Pinpoint the cell where the given text exists, returning its (X, Y) midpoint coordinate. 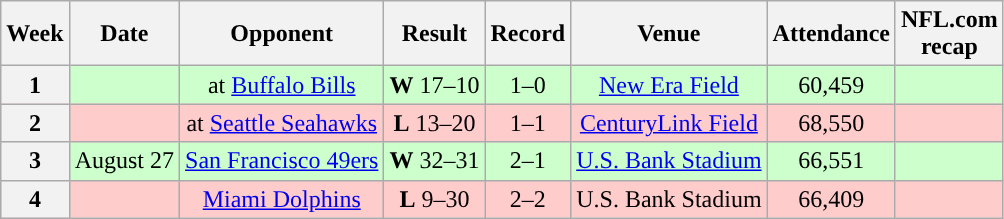
2–2 (528, 199)
San Francisco 49ers (282, 161)
Opponent (282, 34)
Result (434, 34)
Week (35, 34)
NFL.comrecap (949, 34)
at Seattle Seahawks (282, 123)
W 17–10 (434, 85)
Date (124, 34)
Attendance (831, 34)
at Buffalo Bills (282, 85)
August 27 (124, 161)
Record (528, 34)
4 (35, 199)
L 13–20 (434, 123)
W 32–31 (434, 161)
3 (35, 161)
2–1 (528, 161)
1 (35, 85)
L 9–30 (434, 199)
2 (35, 123)
68,550 (831, 123)
1–0 (528, 85)
New Era Field (669, 85)
Miami Dolphins (282, 199)
CenturyLink Field (669, 123)
66,409 (831, 199)
1–1 (528, 123)
Venue (669, 34)
66,551 (831, 161)
60,459 (831, 85)
